Find where the given text appears and provide that cell's center as [x, y] coordinate. 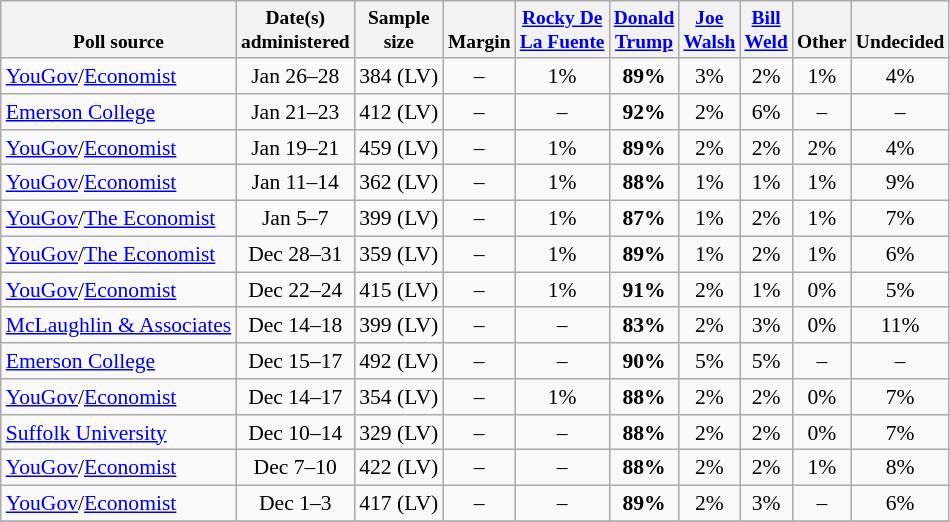
Jan 5–7 [295, 219]
Samplesize [398, 30]
Date(s)administered [295, 30]
DonaldTrump [644, 30]
459 (LV) [398, 148]
Dec 22–24 [295, 290]
BillWeld [766, 30]
422 (LV) [398, 468]
Jan 21–23 [295, 112]
Dec 15–17 [295, 361]
Margin [479, 30]
Dec 7–10 [295, 468]
87% [644, 219]
Dec 14–17 [295, 397]
Dec 10–14 [295, 433]
Undecided [900, 30]
Other [822, 30]
362 (LV) [398, 183]
83% [644, 326]
492 (LV) [398, 361]
9% [900, 183]
Suffolk University [119, 433]
Dec 1–3 [295, 504]
Jan 11–14 [295, 183]
Dec 28–31 [295, 254]
Jan 26–28 [295, 76]
359 (LV) [398, 254]
McLaughlin & Associates [119, 326]
JoeWalsh [710, 30]
329 (LV) [398, 433]
354 (LV) [398, 397]
92% [644, 112]
91% [644, 290]
Rocky DeLa Fuente [562, 30]
384 (LV) [398, 76]
Poll source [119, 30]
417 (LV) [398, 504]
8% [900, 468]
Dec 14–18 [295, 326]
412 (LV) [398, 112]
415 (LV) [398, 290]
90% [644, 361]
11% [900, 326]
Jan 19–21 [295, 148]
